Detect which cell encompasses the target text, then output its [x, y] center coordinate. 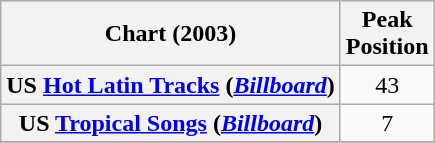
Chart (2003) [171, 34]
Peak Position [387, 34]
7 [387, 123]
US Tropical Songs (Billboard) [171, 123]
43 [387, 85]
US Hot Latin Tracks (Billboard) [171, 85]
